Provide the [x, y] coordinate of the cell's center where the given text is located.  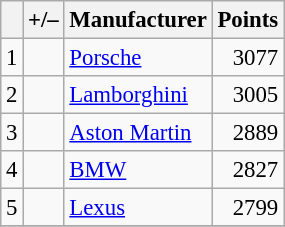
Lexus [138, 208]
3077 [248, 58]
Points [248, 20]
Lamborghini [138, 95]
BMW [138, 170]
5 [12, 208]
Porsche [138, 58]
Manufacturer [138, 20]
2 [12, 95]
2827 [248, 170]
2889 [248, 133]
1 [12, 58]
2799 [248, 208]
4 [12, 170]
3005 [248, 95]
+/– [44, 20]
Aston Martin [138, 133]
3 [12, 133]
